Return [X, Y] of the center of cell containing provided text 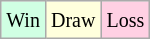
Draw [72, 20]
Loss [126, 20]
Win [24, 20]
